Return the (x, y) coordinate for the center point of the cell that contains the specified text.  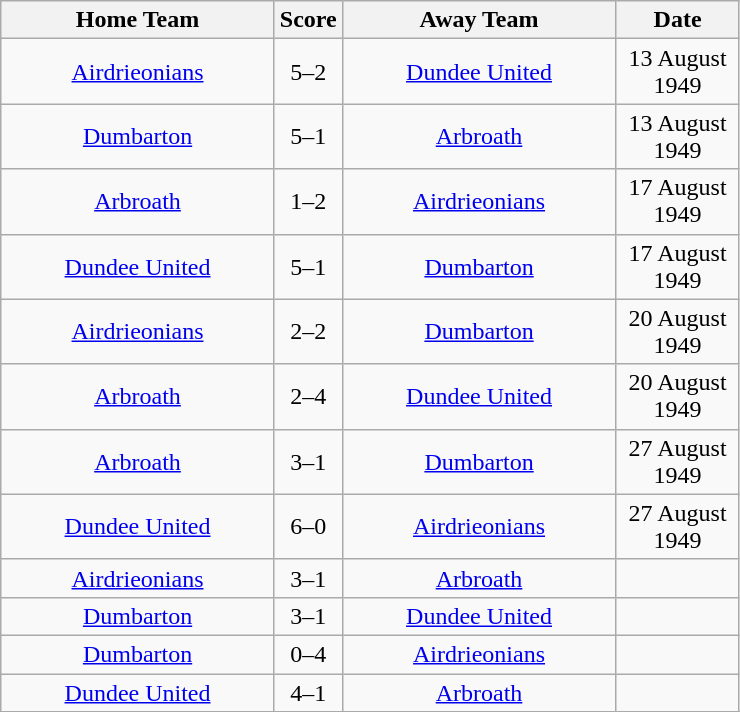
Date (678, 20)
2–2 (308, 332)
6–0 (308, 526)
0–4 (308, 654)
4–1 (308, 693)
Home Team (138, 20)
Score (308, 20)
2–4 (308, 396)
5–2 (308, 72)
1–2 (308, 202)
Away Team (479, 20)
